Return [X, Y] of the center of cell containing provided text 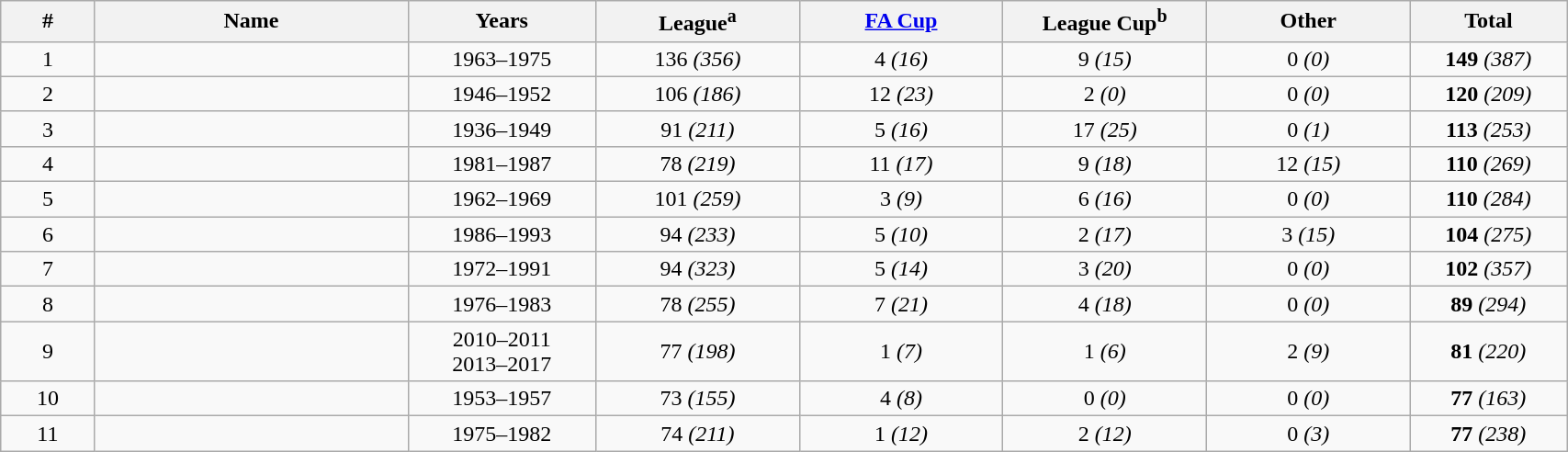
9 (15) [1105, 59]
1 (7) [901, 351]
77 (163) [1488, 399]
1946–1952 [502, 94]
3 (15) [1308, 234]
110 (284) [1488, 199]
5 [48, 199]
3 (9) [901, 199]
Leaguea [698, 22]
78 (255) [698, 304]
110 (269) [1488, 164]
2 (12) [1105, 434]
5 (14) [901, 269]
4 (8) [901, 399]
91 (211) [698, 129]
3 (20) [1105, 269]
149 (387) [1488, 59]
0 (1) [1308, 129]
74 (211) [698, 434]
1962–1969 [502, 199]
1 (12) [901, 434]
1976–1983 [502, 304]
9 (18) [1105, 164]
2010–20112013–2017 [502, 351]
17 (25) [1105, 129]
9 [48, 351]
8 [48, 304]
77 (238) [1488, 434]
4 [48, 164]
11 [48, 434]
Name [252, 22]
73 (155) [698, 399]
81 (220) [1488, 351]
7 [48, 269]
Other [1308, 22]
113 (253) [1488, 129]
1 [48, 59]
77 (198) [698, 351]
11 (17) [901, 164]
1972–1991 [502, 269]
5 (16) [901, 129]
94 (233) [698, 234]
Total [1488, 22]
League Cupb [1105, 22]
1936–1949 [502, 129]
102 (357) [1488, 269]
136 (356) [698, 59]
6 [48, 234]
78 (219) [698, 164]
106 (186) [698, 94]
4 (18) [1105, 304]
4 (16) [901, 59]
10 [48, 399]
7 (21) [901, 304]
101 (259) [698, 199]
1981–1987 [502, 164]
89 (294) [1488, 304]
1975–1982 [502, 434]
120 (209) [1488, 94]
2 (9) [1308, 351]
2 (0) [1105, 94]
2 [48, 94]
2 (17) [1105, 234]
3 [48, 129]
5 (10) [901, 234]
1953–1957 [502, 399]
1986–1993 [502, 234]
1 (6) [1105, 351]
0 (3) [1308, 434]
1963–1975 [502, 59]
FA Cup [901, 22]
6 (16) [1105, 199]
94 (323) [698, 269]
12 (15) [1308, 164]
Years [502, 22]
# [48, 22]
104 (275) [1488, 234]
12 (23) [901, 94]
